Detect which cell encompasses the target text, then output its (X, Y) center coordinate. 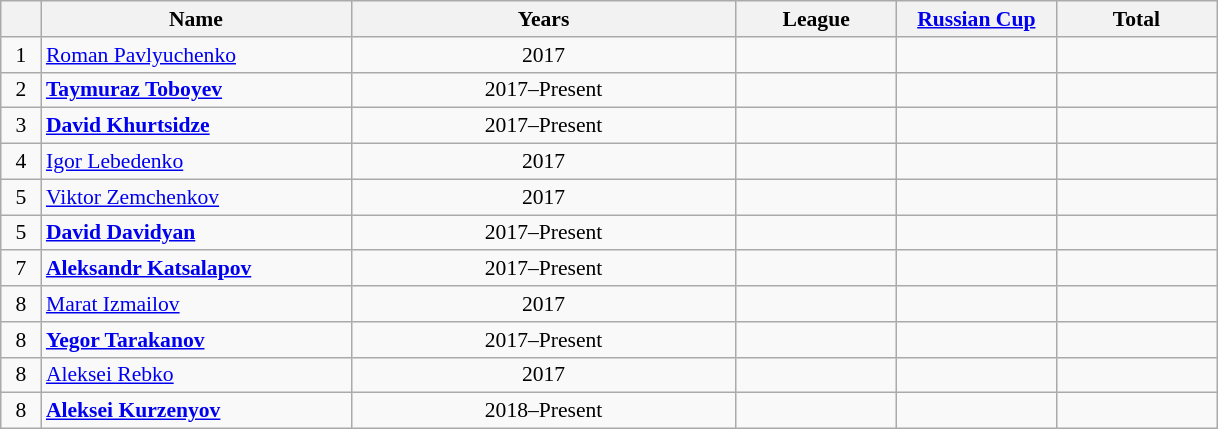
Marat Izmailov (196, 304)
2 (21, 90)
League (816, 19)
Total (1136, 19)
Roman Pavlyuchenko (196, 55)
2018–Present (544, 411)
Igor Lebedenko (196, 162)
David Davidyan (196, 233)
Russian Cup (976, 19)
Aleksei Kurzenyov (196, 411)
David Khurtsidze (196, 126)
Yegor Tarakanov (196, 340)
Viktor Zemchenkov (196, 197)
4 (21, 162)
Aleksandr Katsalapov (196, 269)
Years (544, 19)
Aleksei Rebko (196, 375)
1 (21, 55)
3 (21, 126)
Taymuraz Toboyev (196, 90)
7 (21, 269)
Name (196, 19)
